Detect which cell encompasses the target text, then output its [x, y] center coordinate. 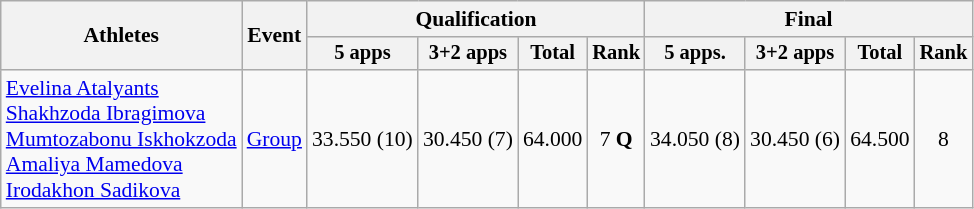
Event [274, 36]
Athletes [122, 36]
5 apps. [695, 54]
30.450 (6) [795, 139]
34.050 (8) [695, 139]
Qualification [476, 19]
30.450 (7) [468, 139]
5 apps [362, 54]
33.550 (10) [362, 139]
8 [944, 139]
Evelina AtalyantsShakhzoda IbragimovaMumtozabonu IskhokzodaAmaliya MamedovaIrodakhon Sadikova [122, 139]
64.500 [880, 139]
Final [808, 19]
64.000 [552, 139]
Group [274, 139]
7 Q [616, 139]
